Search for the cell housing the specified text and yield its [X, Y] center coordinate. 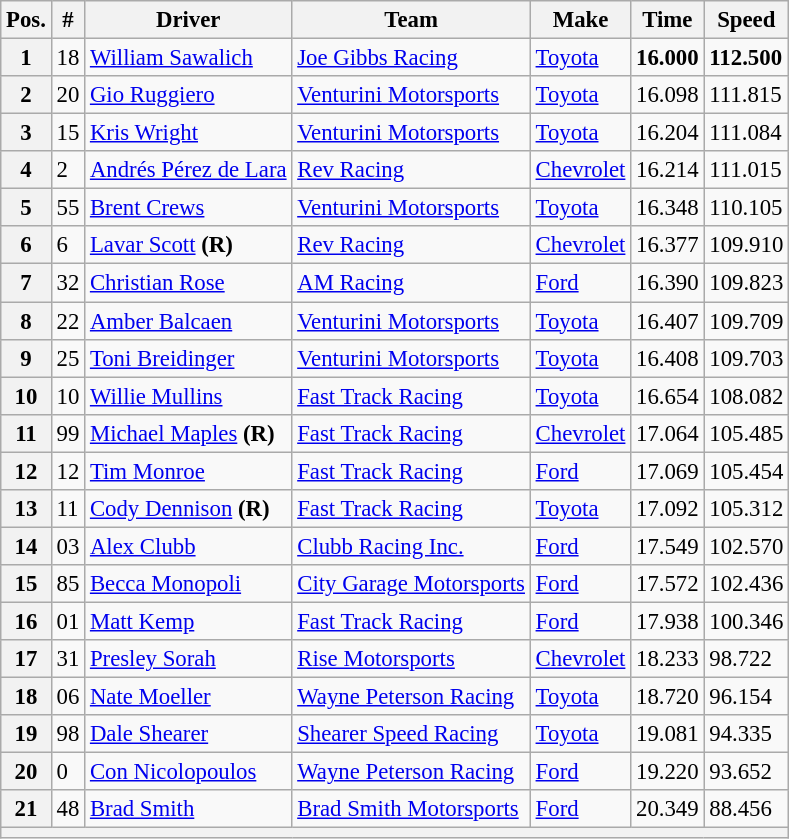
20.349 [668, 809]
85 [68, 584]
Becca Monopoli [188, 584]
Shearer Speed Racing [411, 734]
# [68, 20]
AM Racing [411, 283]
8 [26, 321]
16 [26, 621]
105.312 [746, 509]
48 [68, 809]
16.407 [668, 321]
Toni Breidinger [188, 358]
Clubb Racing Inc. [411, 546]
111.815 [746, 95]
100.346 [746, 621]
31 [68, 659]
Brad Smith [188, 809]
Kris Wright [188, 133]
5 [26, 208]
16.390 [668, 283]
William Sawalich [188, 58]
Cody Dennison (R) [188, 509]
4 [26, 170]
Team [411, 20]
98 [68, 734]
17.572 [668, 584]
19.220 [668, 772]
Presley Sorah [188, 659]
Michael Maples (R) [188, 433]
111.015 [746, 170]
03 [68, 546]
108.082 [746, 396]
17.064 [668, 433]
Con Nicolopoulos [188, 772]
Pos. [26, 20]
Driver [188, 20]
01 [68, 621]
16.214 [668, 170]
14 [26, 546]
Make [580, 20]
109.703 [746, 358]
16.654 [668, 396]
109.910 [746, 245]
102.570 [746, 546]
Willie Mullins [188, 396]
7 [26, 283]
111.084 [746, 133]
17.069 [668, 471]
16.000 [668, 58]
16.377 [668, 245]
Lavar Scott (R) [188, 245]
96.154 [746, 697]
Matt Kemp [188, 621]
16.098 [668, 95]
17 [26, 659]
Brent Crews [188, 208]
16.204 [668, 133]
109.823 [746, 283]
Nate Moeller [188, 697]
105.485 [746, 433]
17.549 [668, 546]
94.335 [746, 734]
102.436 [746, 584]
18.233 [668, 659]
Rise Motorsports [411, 659]
Dale Shearer [188, 734]
Tim Monroe [188, 471]
98.722 [746, 659]
93.652 [746, 772]
25 [68, 358]
Time [668, 20]
Brad Smith Motorsports [411, 809]
13 [26, 509]
109.709 [746, 321]
3 [26, 133]
19.081 [668, 734]
16.348 [668, 208]
1 [26, 58]
Amber Balcaen [188, 321]
Gio Ruggiero [188, 95]
17.092 [668, 509]
19 [26, 734]
City Garage Motorsports [411, 584]
17.938 [668, 621]
0 [68, 772]
Christian Rose [188, 283]
32 [68, 283]
06 [68, 697]
105.454 [746, 471]
9 [26, 358]
18.720 [668, 697]
Alex Clubb [188, 546]
88.456 [746, 809]
16.408 [668, 358]
99 [68, 433]
Andrés Pérez de Lara [188, 170]
22 [68, 321]
21 [26, 809]
112.500 [746, 58]
Speed [746, 20]
110.105 [746, 208]
55 [68, 208]
Joe Gibbs Racing [411, 58]
